From the cell containing the given text, extract its center point as [X, Y] coordinate. 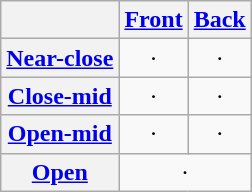
Front [154, 20]
Near-close [60, 58]
Close-mid [60, 96]
Open-mid [60, 134]
Back [220, 20]
Open [60, 172]
